Scan for the cell matching the given text and deliver its [x, y] coordinate at center. 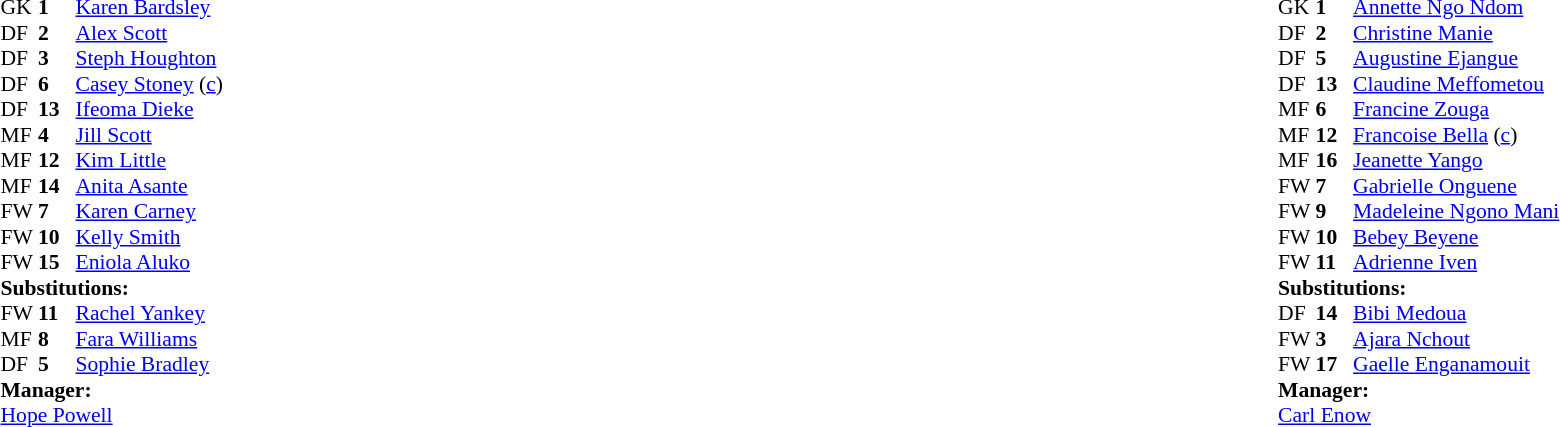
Gabrielle Onguene [1456, 186]
Madeleine Ngono Mani [1456, 211]
17 [1335, 365]
Francine Zouga [1456, 109]
Steph Houghton [150, 59]
Bebey Beyene [1456, 237]
15 [57, 263]
Bibi Medoua [1456, 313]
Ajara Nchout [1456, 339]
Augustine Ejangue [1456, 59]
Christine Manie [1456, 33]
Jill Scott [150, 135]
Jeanette Yango [1456, 161]
Gaelle Enganamouit [1456, 365]
Francoise Bella (c) [1456, 135]
Sophie Bradley [150, 365]
Kim Little [150, 161]
Anita Asante [150, 186]
8 [57, 339]
Rachel Yankey [150, 313]
9 [1335, 211]
Fara Williams [150, 339]
Eniola Aluko [150, 263]
4 [57, 135]
Karen Carney [150, 211]
Ifeoma Dieke [150, 109]
Claudine Meffometou [1456, 84]
Adrienne Iven [1456, 263]
Alex Scott [150, 33]
Casey Stoney (c) [150, 84]
16 [1335, 161]
Kelly Smith [150, 237]
